Search for the cell housing the specified text and yield its [x, y] center coordinate. 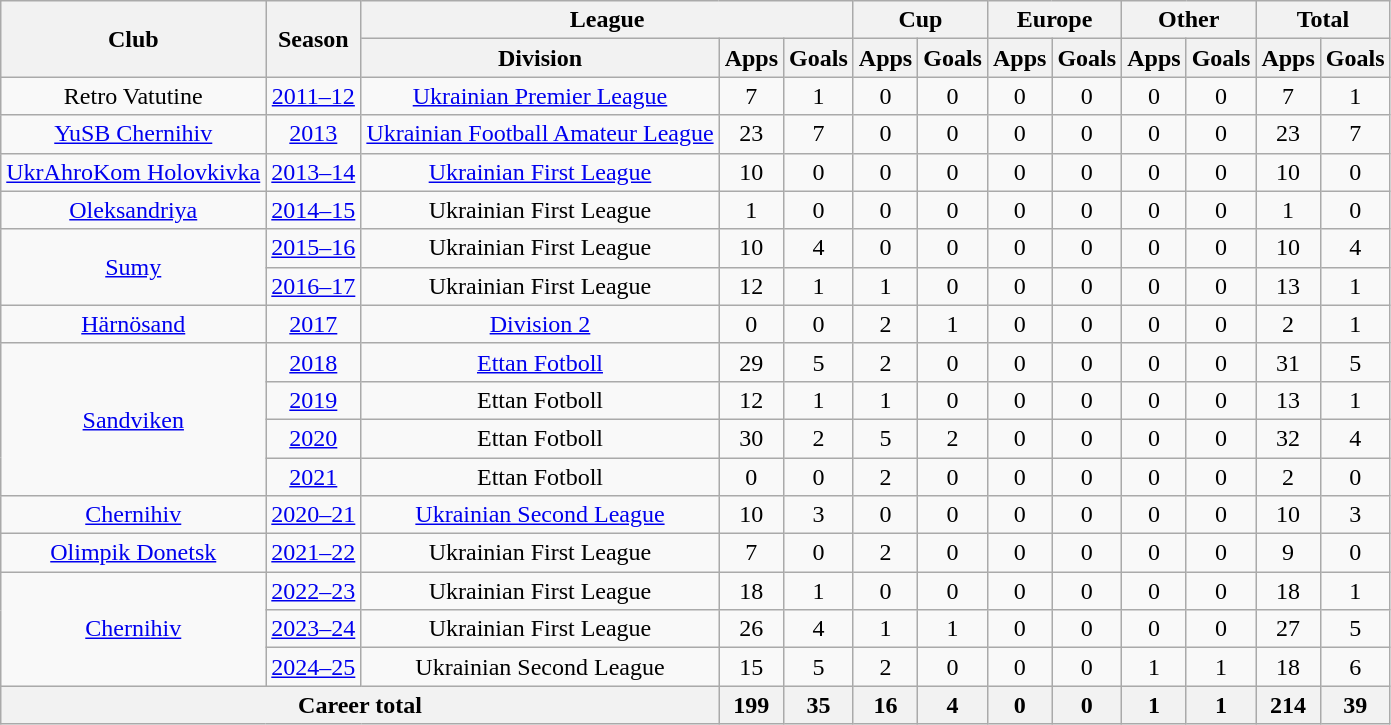
2019 [314, 400]
2013 [314, 134]
2013–14 [314, 172]
15 [751, 667]
32 [1288, 438]
2020–21 [314, 515]
Europe [1054, 20]
35 [819, 705]
26 [751, 629]
Ukrainian Football Amateur League [540, 134]
199 [751, 705]
Career total [360, 705]
Division 2 [540, 324]
31 [1288, 362]
2022–23 [314, 591]
UkrAhroKom Holovkivka [134, 172]
2024–25 [314, 667]
6 [1355, 667]
Club [134, 39]
YuSB Chernihiv [134, 134]
Oleksandriya [134, 210]
30 [751, 438]
Retro Vatutine [134, 96]
Härnösand [134, 324]
Season [314, 39]
2021–22 [314, 553]
Total [1323, 20]
2023–24 [314, 629]
27 [1288, 629]
2017 [314, 324]
2015–16 [314, 248]
Sandviken [134, 419]
2018 [314, 362]
2016–17 [314, 286]
9 [1288, 553]
Sumy [134, 267]
2020 [314, 438]
Ukrainian Premier League [540, 96]
Other [1189, 20]
League [607, 20]
16 [885, 705]
29 [751, 362]
Division [540, 58]
2011–12 [314, 96]
214 [1288, 705]
Cup [920, 20]
2021 [314, 477]
2014–15 [314, 210]
Olimpik Donetsk [134, 553]
39 [1355, 705]
